From the cell containing the given text, extract its center point as [X, Y] coordinate. 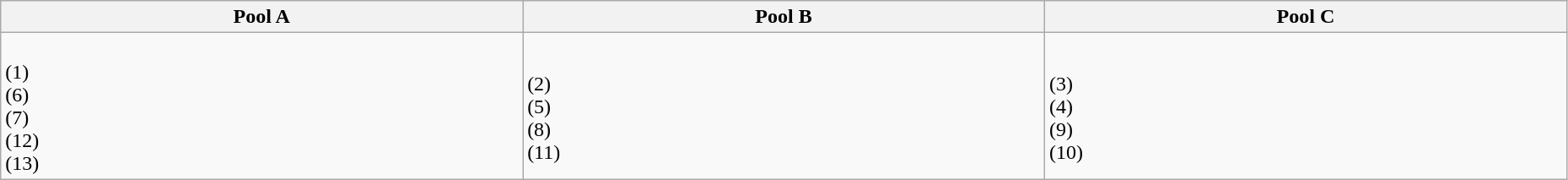
(1) (6) (7) (12) (13) [261, 106]
Pool C [1306, 17]
(3) (4) (9) (10) [1306, 106]
Pool A [261, 17]
(2) (5) (8) (11) [784, 106]
Pool B [784, 17]
